Return the (x, y) coordinate for the center point of the cell that contains the specified text.  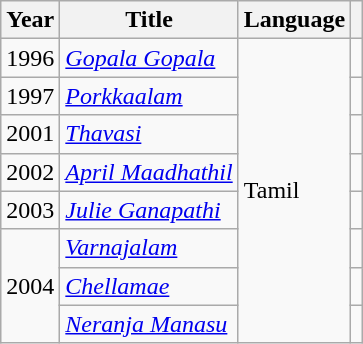
2004 (30, 286)
Language (294, 20)
Tamil (294, 191)
2003 (30, 210)
1996 (30, 58)
Julie Ganapathi (149, 210)
Neranja Manasu (149, 324)
Year (30, 20)
Porkkaalam (149, 96)
Varnajalam (149, 248)
Title (149, 20)
Thavasi (149, 134)
2001 (30, 134)
April Maadhathil (149, 172)
2002 (30, 172)
1997 (30, 96)
Gopala Gopala (149, 58)
Chellamae (149, 286)
